Find where the given text appears and provide that cell's center as [X, Y] coordinate. 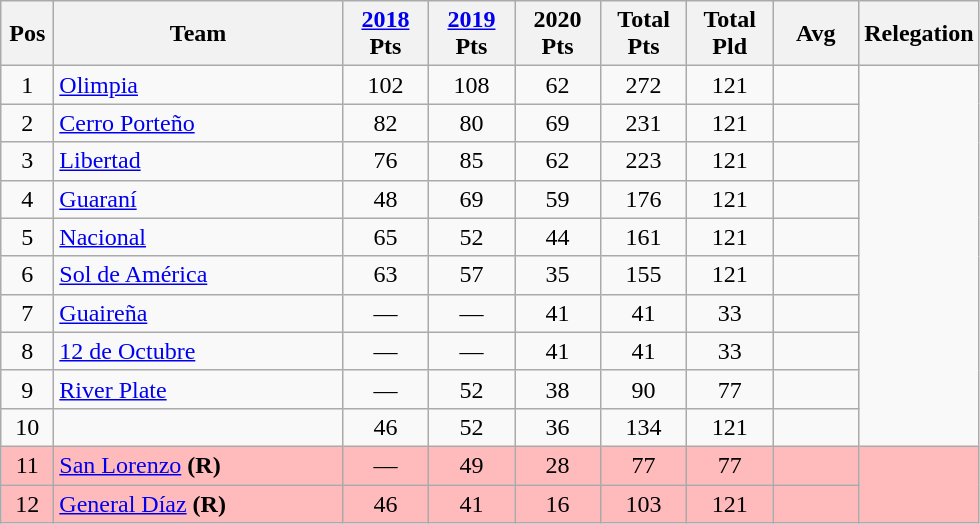
103 [644, 503]
General Díaz (R) [198, 503]
82 [385, 123]
231 [644, 123]
223 [644, 161]
272 [644, 85]
2020Pts [557, 34]
10 [28, 427]
TotalPld [730, 34]
Nacional [198, 237]
Cerro Porteño [198, 123]
2 [28, 123]
48 [385, 199]
16 [557, 503]
7 [28, 313]
Sol de América [198, 275]
Olimpia [198, 85]
85 [471, 161]
River Plate [198, 389]
161 [644, 237]
11 [28, 465]
Relegation [919, 34]
49 [471, 465]
90 [644, 389]
Guaraní [198, 199]
Team [198, 34]
Libertad [198, 161]
12 de Octubre [198, 351]
San Lorenzo (R) [198, 465]
3 [28, 161]
TotalPts [644, 34]
6 [28, 275]
Guaireña [198, 313]
44 [557, 237]
36 [557, 427]
1 [28, 85]
57 [471, 275]
4 [28, 199]
12 [28, 503]
176 [644, 199]
102 [385, 85]
38 [557, 389]
65 [385, 237]
76 [385, 161]
108 [471, 85]
2018Pts [385, 34]
63 [385, 275]
8 [28, 351]
9 [28, 389]
Avg [816, 34]
134 [644, 427]
2019Pts [471, 34]
59 [557, 199]
Pos [28, 34]
155 [644, 275]
80 [471, 123]
5 [28, 237]
28 [557, 465]
35 [557, 275]
